Detect which cell encompasses the target text, then output its (x, y) center coordinate. 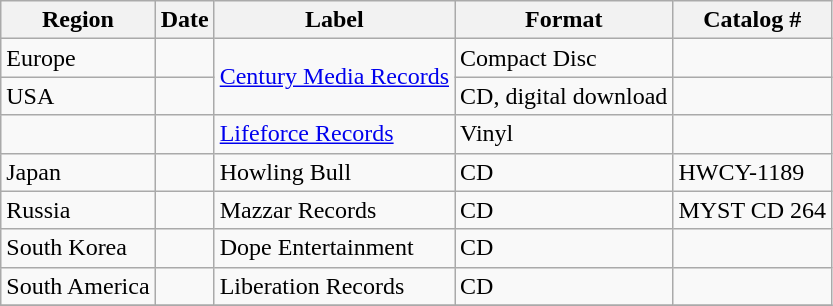
Date (184, 20)
Europe (78, 58)
Compact Disc (564, 58)
Format (564, 20)
Japan (78, 172)
Region (78, 20)
Howling Bull (334, 172)
Russia (78, 210)
Mazzar Records (334, 210)
Dope Entertainment (334, 248)
Catalog # (752, 20)
South Korea (78, 248)
South America (78, 286)
MYST CD 264 (752, 210)
Vinyl (564, 134)
Century Media Records (334, 77)
Label (334, 20)
Lifeforce Records (334, 134)
USA (78, 96)
Liberation Records (334, 286)
HWCY-1189 (752, 172)
CD, digital download (564, 96)
